Determine the (X, Y) coordinate at the center of the cell enclosing the given text.  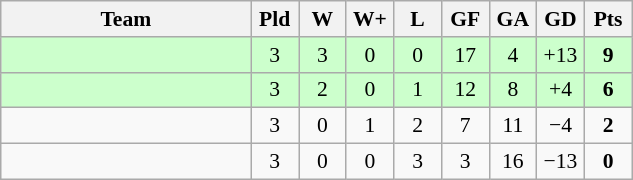
GD (561, 19)
W+ (370, 19)
+13 (561, 55)
6 (608, 90)
L (418, 19)
16 (513, 162)
−4 (561, 126)
W (322, 19)
Pts (608, 19)
11 (513, 126)
4 (513, 55)
12 (465, 90)
9 (608, 55)
17 (465, 55)
GA (513, 19)
GF (465, 19)
8 (513, 90)
7 (465, 126)
+4 (561, 90)
−13 (561, 162)
Team (126, 19)
Pld (275, 19)
